Scan for the cell matching the given text and deliver its [x, y] coordinate at center. 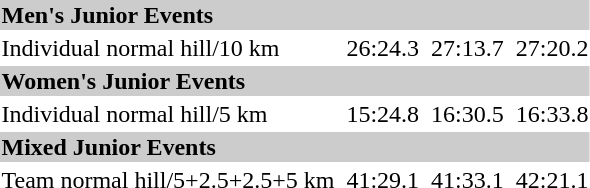
15:24.8 [383, 114]
Individual normal hill/5 km [168, 114]
Men's Junior Events [295, 15]
16:30.5 [468, 114]
Mixed Junior Events [295, 147]
16:33.8 [552, 114]
27:20.2 [552, 48]
Women's Junior Events [295, 81]
27:13.7 [468, 48]
Individual normal hill/10 km [168, 48]
26:24.3 [383, 48]
